Capture the cell that displays the provided text and extract its (x, y) central coordinate. 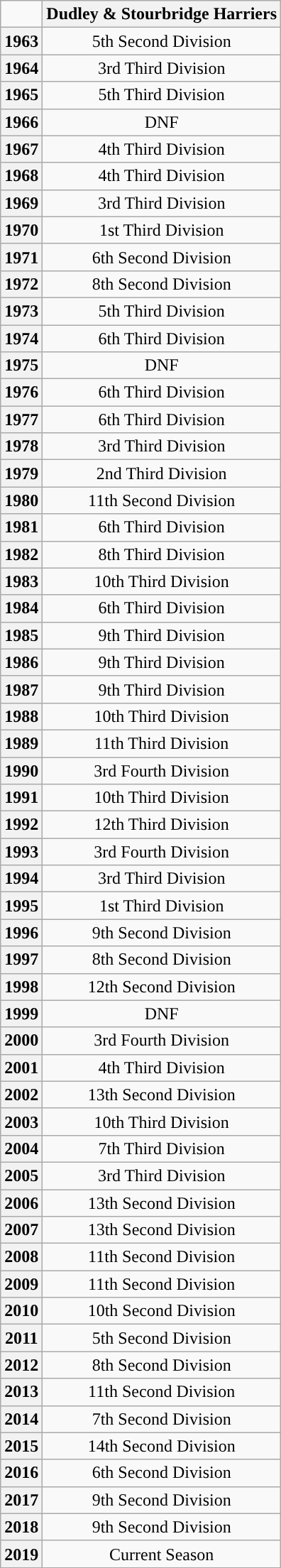
1986 (21, 662)
2001 (21, 1068)
1984 (21, 608)
1976 (21, 393)
2002 (21, 1095)
1966 (21, 122)
2006 (21, 1203)
1969 (21, 203)
2017 (21, 1500)
1993 (21, 852)
1972 (21, 284)
12th Third Division (162, 825)
1987 (21, 689)
2008 (21, 1257)
2012 (21, 1365)
1996 (21, 933)
2000 (21, 1041)
1990 (21, 770)
1983 (21, 581)
1979 (21, 473)
1998 (21, 987)
1965 (21, 95)
2019 (21, 1554)
2003 (21, 1122)
1997 (21, 960)
2nd Third Division (162, 473)
1977 (21, 420)
1973 (21, 311)
1980 (21, 500)
2018 (21, 1527)
1974 (21, 339)
1981 (21, 527)
8th Third Division (162, 554)
Dudley & Stourbridge Harriers (162, 14)
1968 (21, 176)
1988 (21, 716)
1992 (21, 825)
2005 (21, 1175)
1994 (21, 879)
1991 (21, 798)
1985 (21, 635)
2007 (21, 1230)
1964 (21, 68)
2016 (21, 1473)
14th Second Division (162, 1446)
2015 (21, 1446)
2014 (21, 1419)
1975 (21, 366)
1971 (21, 257)
1970 (21, 230)
2009 (21, 1284)
10th Second Division (162, 1311)
1967 (21, 149)
1963 (21, 41)
7th Third Division (162, 1148)
1982 (21, 554)
1989 (21, 743)
1999 (21, 1014)
2011 (21, 1338)
2004 (21, 1148)
2010 (21, 1311)
11th Third Division (162, 743)
2013 (21, 1392)
1978 (21, 446)
Current Season (162, 1554)
1995 (21, 906)
7th Second Division (162, 1419)
12th Second Division (162, 987)
